From the cell containing the given text, extract its center point as (x, y) coordinate. 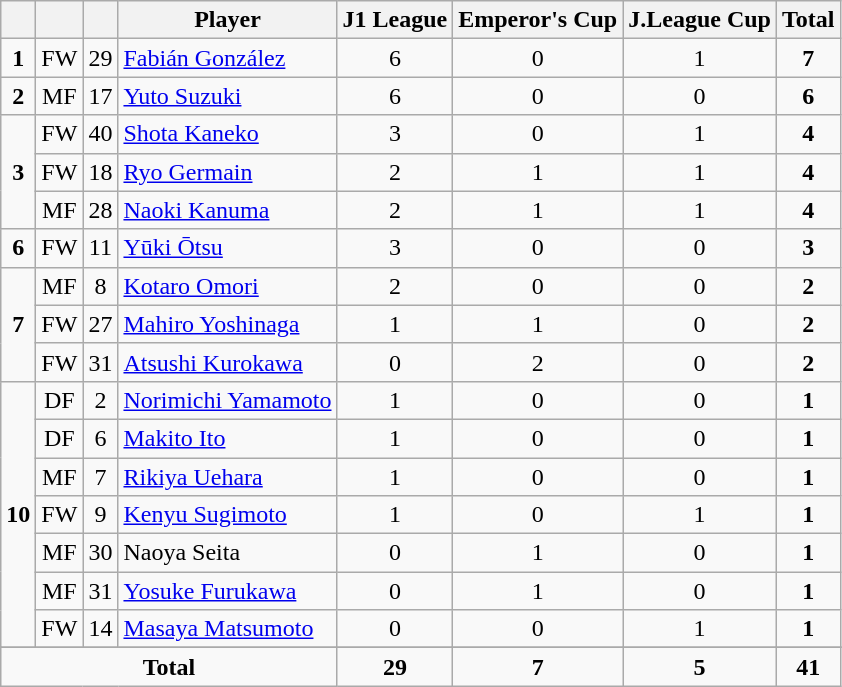
Norimichi Yamamoto (228, 400)
Player (228, 20)
Shota Kaneko (228, 134)
J1 League (395, 20)
Naoki Kanuma (228, 210)
Yūki Ōtsu (228, 248)
17 (100, 96)
Fabián González (228, 58)
Rikiya Uehara (228, 477)
Naoya Seita (228, 553)
14 (100, 629)
J.League Cup (700, 20)
Emperor's Cup (538, 20)
28 (100, 210)
41 (808, 667)
9 (100, 515)
11 (100, 248)
Yuto Suzuki (228, 96)
Masaya Matsumoto (228, 629)
Kotaro Omori (228, 286)
Atsushi Kurokawa (228, 362)
Makito Ito (228, 438)
Ryo Germain (228, 172)
Kenyu Sugimoto (228, 515)
27 (100, 324)
8 (100, 286)
Mahiro Yoshinaga (228, 324)
10 (18, 514)
Yosuke Furukawa (228, 591)
18 (100, 172)
30 (100, 553)
5 (700, 667)
40 (100, 134)
